Scan for the cell matching the given text and deliver its (X, Y) coordinate at center. 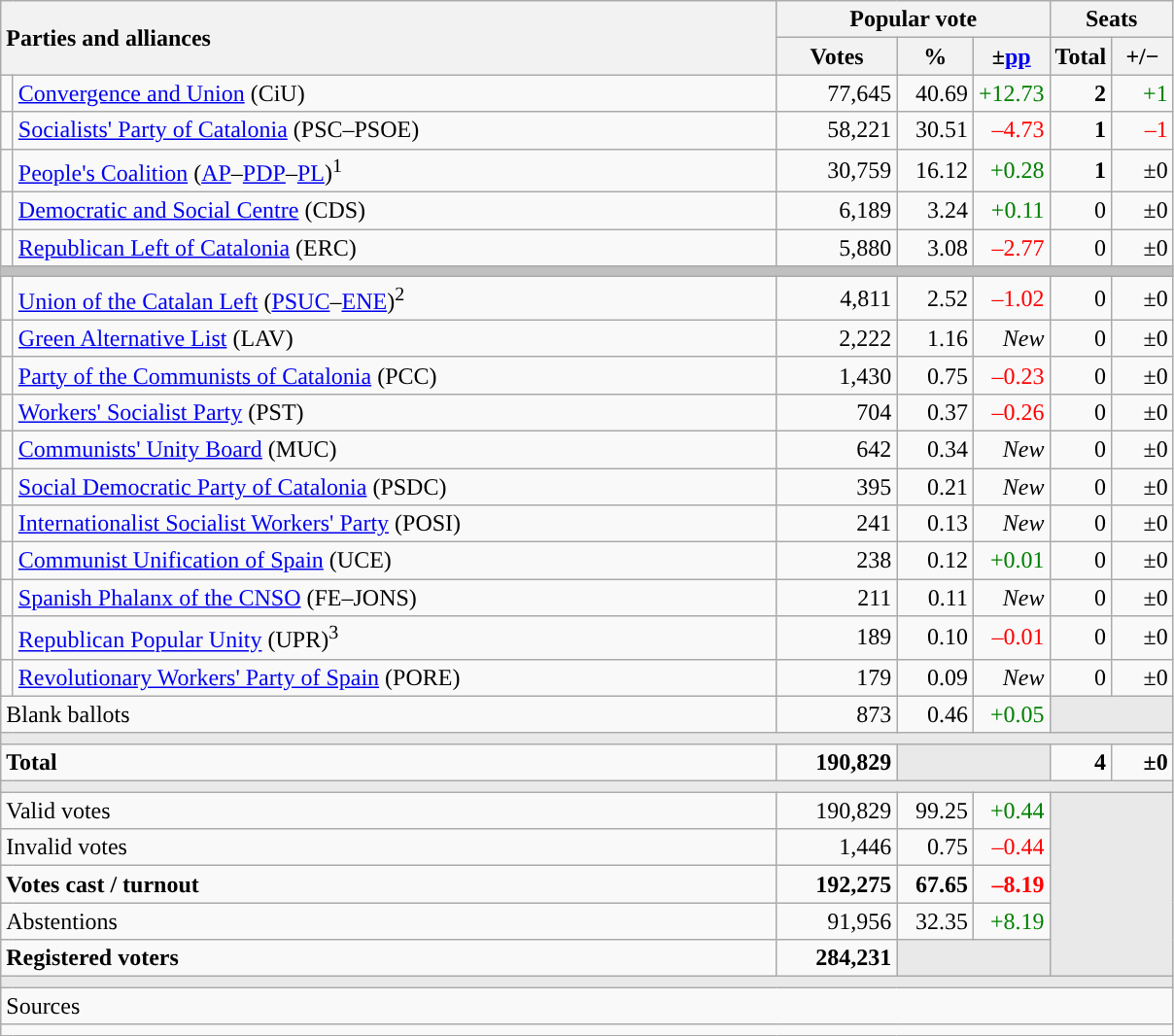
Green Alternative List (LAV) (395, 338)
–1.02 (1011, 299)
Revolutionary Workers' Party of Spain (PORE) (395, 677)
1,430 (837, 375)
1,446 (837, 847)
179 (837, 677)
238 (837, 561)
Convergence and Union (CiU) (395, 93)
Spanish Phalanx of the CNSO (FE–JONS) (395, 598)
2.52 (935, 299)
2 (1081, 93)
–4.73 (1011, 130)
+0.28 (1011, 171)
–2.77 (1011, 248)
Republican Popular Unity (UPR)3 (395, 638)
2,222 (837, 338)
284,231 (837, 958)
Votes cast / turnout (389, 884)
30,759 (837, 171)
67.65 (935, 884)
3.24 (935, 211)
–1 (1143, 130)
704 (837, 412)
Socialists' Party of Catalonia (PSC–PSOE) (395, 130)
–0.44 (1011, 847)
–0.01 (1011, 638)
40.69 (935, 93)
Abstentions (389, 921)
0.34 (935, 449)
+8.19 (1011, 921)
+0.01 (1011, 561)
Blank ballots (389, 714)
±pp (1011, 56)
6,189 (837, 211)
0.11 (935, 598)
0.37 (935, 412)
Party of the Communists of Catalonia (PCC) (395, 375)
–0.26 (1011, 412)
0.12 (935, 561)
30.51 (935, 130)
99.25 (935, 811)
+0.44 (1011, 811)
People's Coalition (AP–PDP–PL)1 (395, 171)
+0.11 (1011, 211)
Internationalist Socialist Workers' Party (POSI) (395, 524)
192,275 (837, 884)
Registered voters (389, 958)
873 (837, 714)
Republican Left of Catalonia (ERC) (395, 248)
0.10 (935, 638)
4 (1081, 763)
Votes (837, 56)
% (935, 56)
+0.05 (1011, 714)
0.21 (935, 487)
77,645 (837, 93)
32.35 (935, 921)
Workers' Socialist Party (PST) (395, 412)
1.16 (935, 338)
Parties and alliances (389, 38)
395 (837, 487)
3.08 (935, 248)
+12.73 (1011, 93)
+/− (1143, 56)
0.13 (935, 524)
+1 (1143, 93)
Seats (1112, 19)
642 (837, 449)
5,880 (837, 248)
4,811 (837, 299)
0.09 (935, 677)
16.12 (935, 171)
Popular vote (914, 19)
Invalid votes (389, 847)
–0.23 (1011, 375)
241 (837, 524)
91,956 (837, 921)
Sources (587, 1006)
Communist Unification of Spain (UCE) (395, 561)
Union of the Catalan Left (PSUC–ENE)2 (395, 299)
189 (837, 638)
0.46 (935, 714)
Social Democratic Party of Catalonia (PSDC) (395, 487)
211 (837, 598)
58,221 (837, 130)
Democratic and Social Centre (CDS) (395, 211)
Communists' Unity Board (MUC) (395, 449)
–8.19 (1011, 884)
Valid votes (389, 811)
